Return the [X, Y] coordinate for the center point of the cell that contains the specified text.  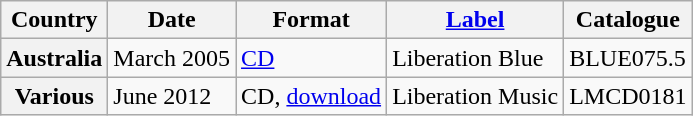
Country [54, 20]
BLUE075.5 [628, 58]
Format [312, 20]
June 2012 [172, 96]
Date [172, 20]
Australia [54, 58]
Label [476, 20]
CD [312, 58]
Catalogue [628, 20]
Liberation Music [476, 96]
CD, download [312, 96]
Liberation Blue [476, 58]
Various [54, 96]
March 2005 [172, 58]
LMCD0181 [628, 96]
